Output the (X, Y) coordinate of the center of the cell containing the given text.  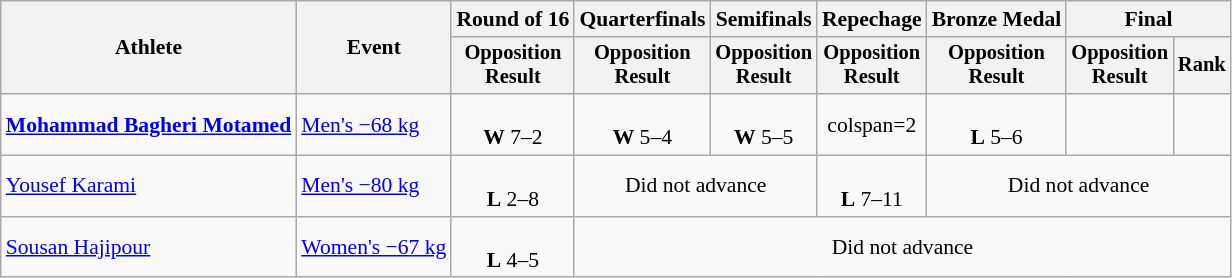
L 4–5 (512, 248)
L 5–6 (997, 124)
Women's −67 kg (374, 248)
W 5–4 (642, 124)
Rank (1202, 66)
W 7–2 (512, 124)
Athlete (149, 48)
Mohammad Bagheri Motamed (149, 124)
Repechage (872, 19)
colspan=2 (872, 124)
L 7–11 (872, 186)
Quarterfinals (642, 19)
L 2–8 (512, 186)
W 5–5 (764, 124)
Yousef Karami (149, 186)
Final (1148, 19)
Round of 16 (512, 19)
Semifinals (764, 19)
Event (374, 48)
Sousan Hajipour (149, 248)
Men's −80 kg (374, 186)
Men's −68 kg (374, 124)
Bronze Medal (997, 19)
